For the text-containing cell, return its midpoint in [X, Y] coordinate format. 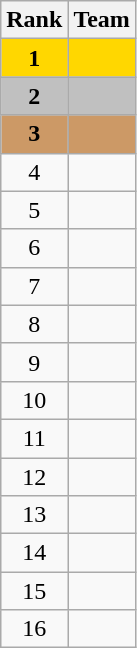
8 [34, 324]
1 [34, 58]
14 [34, 553]
Team [102, 20]
10 [34, 400]
9 [34, 362]
7 [34, 286]
4 [34, 172]
12 [34, 477]
5 [34, 210]
2 [34, 96]
16 [34, 629]
6 [34, 248]
3 [34, 134]
13 [34, 515]
Rank [34, 20]
15 [34, 591]
11 [34, 438]
